Provide the (x, y) coordinate of the cell's center where the given text is located.  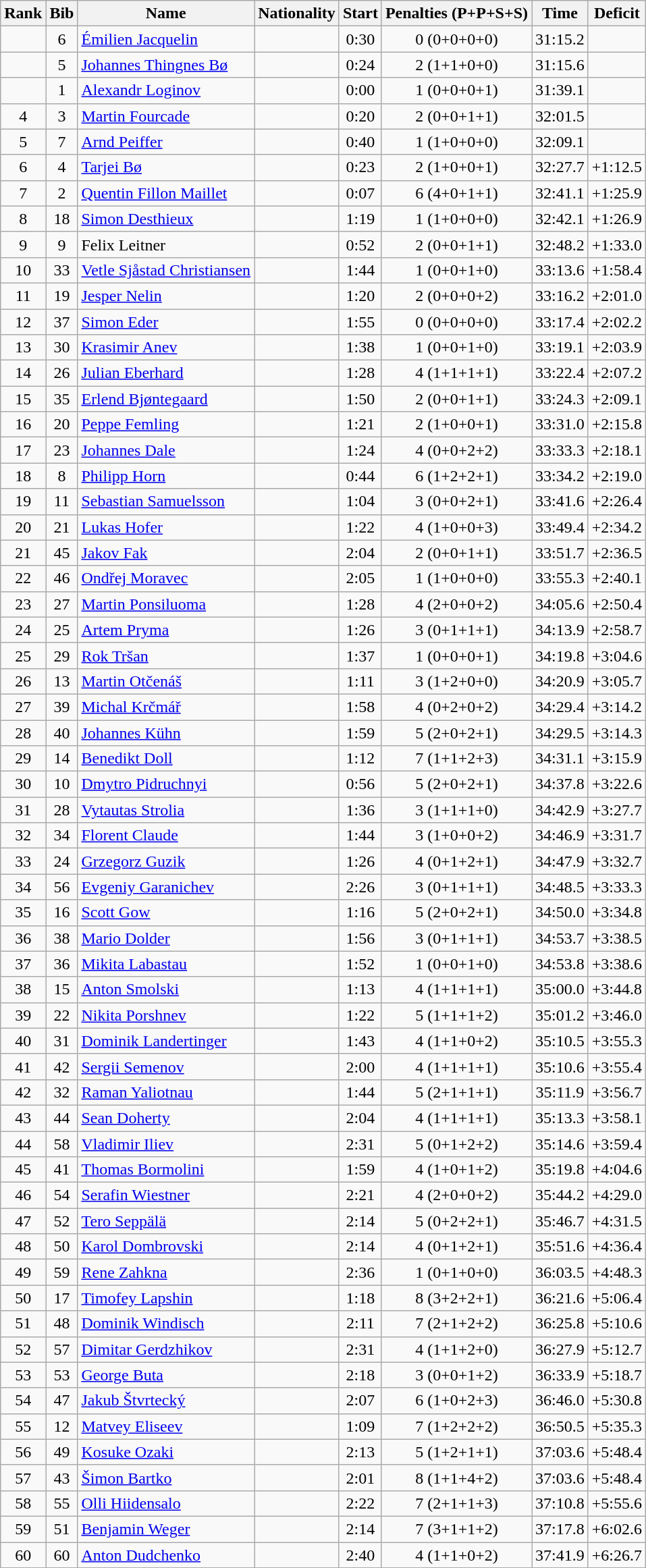
36:46.0 (560, 1401)
+3:56.7 (617, 1092)
6 (1+0+2+3) (456, 1401)
3 (1+1+1+0) (456, 810)
0:00 (360, 90)
Time (560, 13)
Martin Ponsiluoma (166, 604)
33:55.3 (560, 578)
Šimon Bartko (166, 1478)
1:37 (360, 655)
34:46.9 (560, 836)
Vladimir Iliev (166, 1144)
+2:26.4 (617, 502)
1:16 (360, 913)
4 (0+2+0+2) (456, 707)
+4:29.0 (617, 1195)
7 (1+2+2+2) (456, 1426)
Nationality (297, 13)
2:21 (360, 1195)
+2:19.0 (617, 476)
1:58 (360, 707)
Vytautas Strolia (166, 810)
+2:34.2 (617, 527)
+5:30.8 (617, 1401)
2:05 (360, 578)
+1:26.9 (617, 219)
Jakub Štvrtecký (166, 1401)
32:27.7 (560, 167)
Tero Seppälä (166, 1221)
2:11 (360, 1324)
2 (1+1+0+0) (456, 65)
1:50 (360, 399)
8 (3+2+2+1) (456, 1298)
1:12 (360, 759)
Serafin Wiestner (166, 1195)
+2:02.2 (617, 322)
2:40 (360, 1555)
Nikita Porshnev (166, 1015)
1:04 (360, 502)
37:41.9 (560, 1555)
33:22.4 (560, 373)
+2:36.5 (617, 553)
+3:55.4 (617, 1066)
1:55 (360, 322)
Arnd Peiffer (166, 142)
35:19.8 (560, 1170)
+5:06.4 (617, 1298)
0:56 (360, 784)
35:46.7 (560, 1221)
+4:48.3 (617, 1272)
Dimitar Gerdzhikov (166, 1349)
+3:14.3 (617, 732)
Deficit (617, 13)
2:13 (360, 1452)
34:42.9 (560, 810)
Dominik Windisch (166, 1324)
2:07 (360, 1401)
+5:55.6 (617, 1503)
0:30 (360, 39)
33:17.4 (560, 322)
Sean Doherty (166, 1118)
Anton Dudchenko (166, 1555)
7 (2+1+2+2) (456, 1324)
0:40 (360, 142)
+3:04.6 (617, 655)
Simon Eder (166, 322)
+2:01.0 (617, 296)
36:33.9 (560, 1375)
8 (1+1+4+2) (456, 1478)
2:00 (360, 1066)
2 (0+0+0+2) (456, 296)
Dmytro Pidruchnyi (166, 784)
36:25.8 (560, 1324)
36:03.5 (560, 1272)
Michal Krčmář (166, 707)
0:44 (360, 476)
Start (360, 13)
1:21 (360, 425)
Peppe Femling (166, 425)
Sergii Semenov (166, 1066)
Martin Otčenáš (166, 681)
Florent Claude (166, 836)
34:53.7 (560, 938)
Quentin Fillon Maillet (166, 193)
1 (0+1+0+0) (456, 1272)
+2:07.2 (617, 373)
34:47.9 (560, 861)
35:51.6 (560, 1247)
Raman Yaliotnau (166, 1092)
5 (2+1+1+1) (456, 1092)
+5:18.7 (617, 1375)
5 (0+2+2+1) (456, 1221)
+2:18.1 (617, 450)
34:31.1 (560, 759)
34:29.5 (560, 732)
+1:12.5 (617, 167)
+3:15.9 (617, 759)
1:43 (360, 1041)
0:20 (360, 116)
32:48.2 (560, 244)
6 (4+0+1+1) (456, 193)
33:19.1 (560, 348)
Evgeniy Garanichev (166, 887)
2 (62, 193)
+2:03.9 (617, 348)
Grzegorz Guzik (166, 861)
3 (1+0+0+2) (456, 836)
1:19 (360, 219)
3 (62, 116)
Timofey Lapshin (166, 1298)
7 (3+1+1+2) (456, 1529)
+3:05.7 (617, 681)
1:24 (360, 450)
Felix Leitner (166, 244)
Matvey Eliseev (166, 1426)
Thomas Bormolini (166, 1170)
34:37.8 (560, 784)
31:15.2 (560, 39)
+4:31.5 (617, 1221)
3 (1+2+0+0) (456, 681)
34:53.8 (560, 964)
2:01 (360, 1478)
0:07 (360, 193)
1:13 (360, 990)
Olli Hiidensalo (166, 1503)
5 (0+1+2+2) (456, 1144)
Scott Gow (166, 913)
+6:26.7 (617, 1555)
4 (1+0+1+2) (456, 1170)
+5:35.3 (617, 1426)
+2:09.1 (617, 399)
32:42.1 (560, 219)
+3:27.7 (617, 810)
+4:36.4 (617, 1247)
+3:34.8 (617, 913)
1:52 (360, 964)
Bib (62, 13)
32:09.1 (560, 142)
37:10.8 (560, 1503)
32:41.1 (560, 193)
Benedikt Doll (166, 759)
31:39.1 (560, 90)
Jesper Nelin (166, 296)
+3:38.6 (617, 964)
Artem Pryma (166, 630)
Mario Dolder (166, 938)
33:13.6 (560, 270)
37:17.8 (560, 1529)
6 (1+2+2+1) (456, 476)
+3:55.3 (617, 1041)
Philipp Horn (166, 476)
+2:50.4 (617, 604)
Rok Tršan (166, 655)
Mikita Labastau (166, 964)
33:51.7 (560, 553)
+1:58.4 (617, 270)
Lukas Hofer (166, 527)
36:27.9 (560, 1349)
+3:46.0 (617, 1015)
35:10.6 (560, 1066)
35:44.2 (560, 1195)
Martin Fourcade (166, 116)
+6:02.6 (617, 1529)
0:24 (360, 65)
Johannes Kühn (166, 732)
1:36 (360, 810)
1 (62, 90)
3 (0+0+2+1) (456, 502)
1:56 (360, 938)
33:31.0 (560, 425)
33:34.2 (560, 476)
34:13.9 (560, 630)
2:26 (360, 887)
5 (1+1+1+2) (456, 1015)
35:00.0 (560, 990)
35:14.6 (560, 1144)
Name (166, 13)
+1:25.9 (617, 193)
4 (1+0+0+3) (456, 527)
Tarjei Bø (166, 167)
Alexandr Loginov (166, 90)
+3:58.1 (617, 1118)
Émilien Jacquelin (166, 39)
+3:22.6 (617, 784)
32:01.5 (560, 116)
Anton Smolski (166, 990)
Dominik Landertinger (166, 1041)
Karol Dombrovski (166, 1247)
+5:12.7 (617, 1349)
Sebastian Samuelsson (166, 502)
35:01.2 (560, 1015)
34:20.9 (560, 681)
Benjamin Weger (166, 1529)
+4:04.6 (617, 1170)
0:23 (360, 167)
Johannes Thingnes Bø (166, 65)
35:10.5 (560, 1041)
George Buta (166, 1375)
2:18 (360, 1375)
33:41.6 (560, 502)
34:48.5 (560, 887)
+3:38.5 (617, 938)
33:33.3 (560, 450)
Penalties (P+P+S+S) (456, 13)
Rene Zahkna (166, 1272)
+2:15.8 (617, 425)
5 (1+2+1+1) (456, 1452)
0:52 (360, 244)
Krasimir Anev (166, 348)
34:19.8 (560, 655)
+5:10.6 (617, 1324)
31:15.6 (560, 65)
2:22 (360, 1503)
1:09 (360, 1426)
7 (1+1+2+3) (456, 759)
+2:40.1 (617, 578)
4 (0+0+2+2) (456, 450)
+3:59.4 (617, 1144)
3 (0+0+1+2) (456, 1375)
35:11.9 (560, 1092)
+1:33.0 (617, 244)
1:38 (360, 348)
Simon Desthieux (166, 219)
34:05.6 (560, 604)
Erlend Bjøntegaard (166, 399)
1:11 (360, 681)
1:20 (360, 296)
+3:31.7 (617, 836)
Rank (23, 13)
+3:14.2 (617, 707)
+2:58.7 (617, 630)
+3:33.3 (617, 887)
4 (1+1+2+0) (456, 1349)
7 (2+1+1+3) (456, 1503)
36:50.5 (560, 1426)
33:16.2 (560, 296)
+3:44.8 (617, 990)
34:50.0 (560, 913)
+3:32.7 (617, 861)
Johannes Dale (166, 450)
33:49.4 (560, 527)
Jakov Fak (166, 553)
34:29.4 (560, 707)
2:36 (360, 1272)
33:24.3 (560, 399)
Vetle Sjåstad Christiansen (166, 270)
36:21.6 (560, 1298)
1:18 (360, 1298)
Julian Eberhard (166, 373)
Kosuke Ozaki (166, 1452)
Ondřej Moravec (166, 578)
35:13.3 (560, 1118)
